Locate the cell with the specified text and output its [x, y] center coordinate. 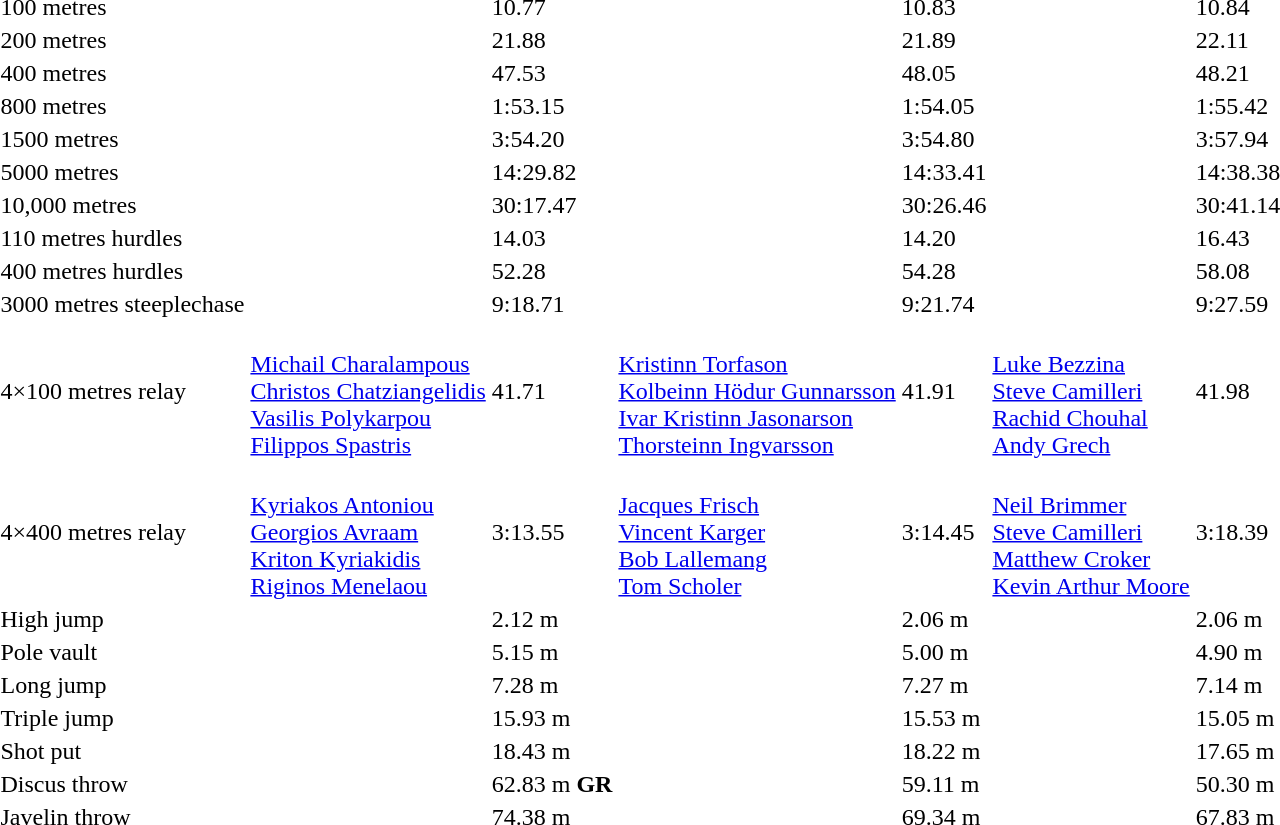
9:21.74 [944, 304]
3:14.45 [944, 532]
Jacques FrischVincent KargerBob LallemangTom Scholer [757, 532]
5.15 m [552, 652]
14:29.82 [552, 172]
Michail CharalampousChristos ChatziangelidisVasilis PolykarpouFilippos Spastris [368, 391]
2.06 m [944, 619]
15.53 m [944, 718]
7.28 m [552, 685]
52.28 [552, 271]
3:54.80 [944, 139]
59.11 m [944, 784]
18.22 m [944, 751]
3:54.20 [552, 139]
41.91 [944, 391]
2.12 m [552, 619]
1:54.05 [944, 106]
62.83 m GR [552, 784]
15.93 m [552, 718]
41.71 [552, 391]
54.28 [944, 271]
30:26.46 [944, 205]
3:13.55 [552, 532]
14.03 [552, 238]
7.27 m [944, 685]
1:53.15 [552, 106]
47.53 [552, 73]
21.88 [552, 40]
Luke BezzinaSteve CamilleriRachid ChouhalAndy Grech [1091, 391]
14:33.41 [944, 172]
Kyriakos AntoniouGeorgios AvraamKriton KyriakidisRiginos Menelaou [368, 532]
Neil BrimmerSteve CamilleriMatthew CrokerKevin Arthur Moore [1091, 532]
21.89 [944, 40]
14.20 [944, 238]
5.00 m [944, 652]
9:18.71 [552, 304]
30:17.47 [552, 205]
48.05 [944, 73]
Kristinn TorfasonKolbeinn Hödur GunnarssonIvar Kristinn JasonarsonThorsteinn Ingvarsson [757, 391]
18.43 m [552, 751]
